Detect which cell encompasses the target text, then output its [X, Y] center coordinate. 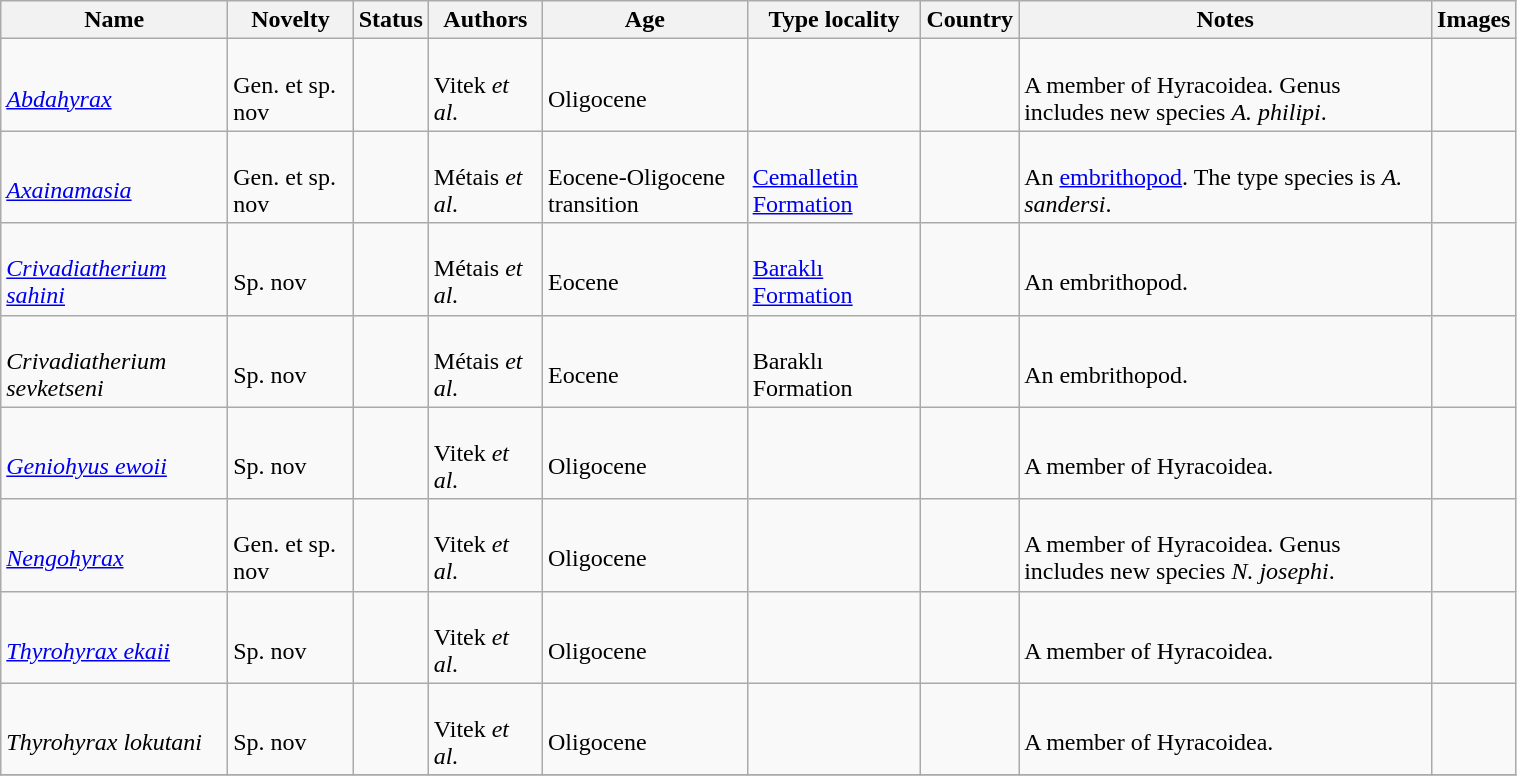
Name [114, 20]
Crivadiatherium sevketseni [114, 361]
A member of Hyracoidea. Genus includes new species N. josephi. [1226, 545]
Authors [485, 20]
Geniohyus ewoii [114, 453]
A member of Hyracoidea. Genus includes new species A. philipi. [1226, 85]
Age [644, 20]
Thyrohyrax ekaii [114, 637]
An embrithopod. The type species is A. sandersi. [1226, 177]
Novelty [290, 20]
Notes [1226, 20]
Abdahyrax [114, 85]
Country [970, 20]
Eocene-Oligocene transition [644, 177]
Axainamasia [114, 177]
Crivadiatherium sahini [114, 269]
Cemalletin Formation [834, 177]
Type locality [834, 20]
Images [1474, 20]
Nengohyrax [114, 545]
Thyrohyrax lokutani [114, 729]
Status [390, 20]
